Return the [X, Y] coordinate for the center point of the cell that contains the specified text.  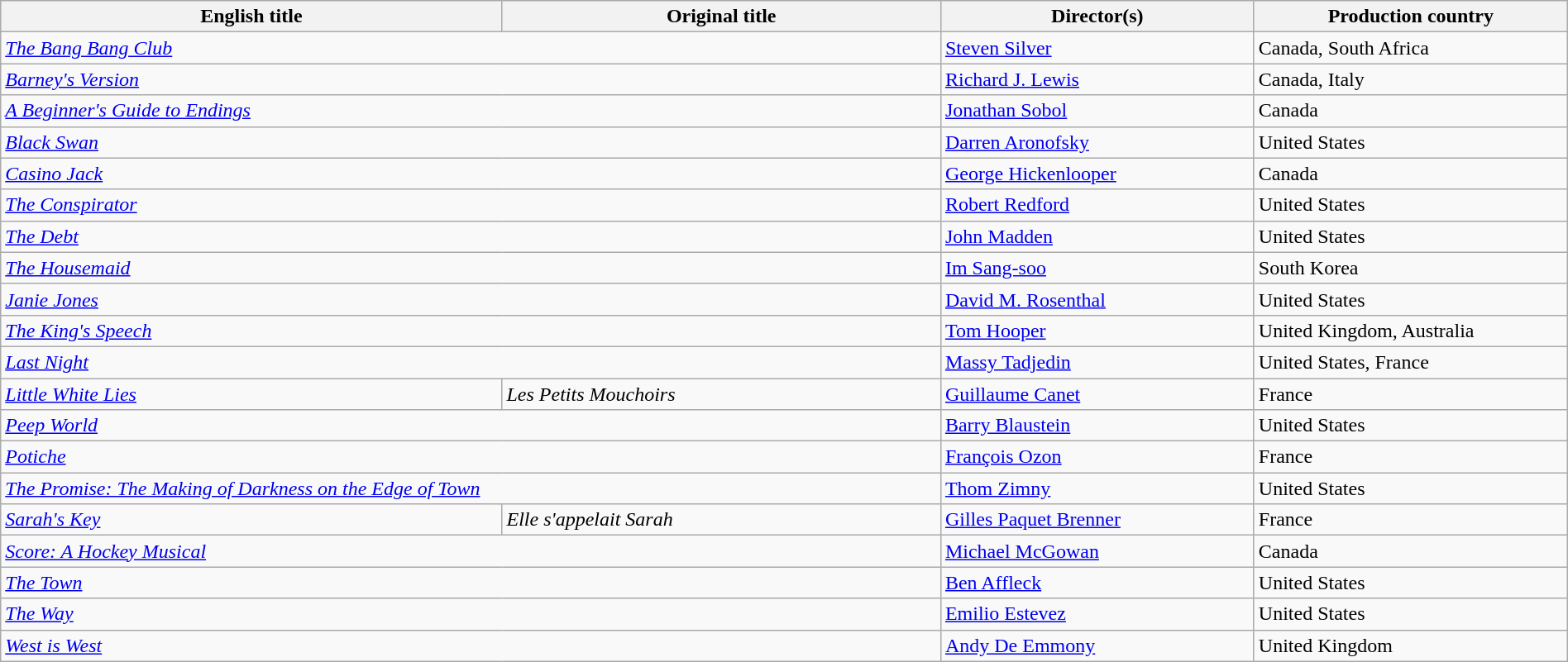
South Korea [1411, 268]
A Beginner's Guide to Endings [471, 111]
Elle s'appelait Sarah [721, 520]
The Debt [471, 236]
The Promise: The Making of Darkness on the Edge of Town [471, 488]
Im Sang-soo [1097, 268]
Massy Tadjedin [1097, 362]
Darren Aronofsky [1097, 142]
The Way [471, 614]
Peep World [471, 426]
George Hickenlooper [1097, 174]
Richard J. Lewis [1097, 79]
Thom Zimny [1097, 488]
Steven Silver [1097, 48]
Original title [721, 17]
English title [251, 17]
The Conspirator [471, 205]
Michael McGowan [1097, 551]
Canada, Italy [1411, 79]
David M. Rosenthal [1097, 299]
United States, France [1411, 362]
Barry Blaustein [1097, 426]
Guillaume Canet [1097, 394]
Tom Hooper [1097, 331]
Janie Jones [471, 299]
John Madden [1097, 236]
West is West [471, 645]
The King's Speech [471, 331]
Score: A Hockey Musical [471, 551]
Barney's Version [471, 79]
Sarah's Key [251, 520]
The Housemaid [471, 268]
United Kingdom [1411, 645]
Emilio Estevez [1097, 614]
Potiche [471, 457]
Little White Lies [251, 394]
The Bang Bang Club [471, 48]
Casino Jack [471, 174]
Director(s) [1097, 17]
Gilles Paquet Brenner [1097, 520]
Andy De Emmony [1097, 645]
Robert Redford [1097, 205]
United Kingdom, Australia [1411, 331]
François Ozon [1097, 457]
Les Petits Mouchoirs [721, 394]
Ben Affleck [1097, 583]
Canada, South Africa [1411, 48]
The Town [471, 583]
Jonathan Sobol [1097, 111]
Last Night [471, 362]
Black Swan [471, 142]
Production country [1411, 17]
